Determine the [X, Y] coordinate at the center of the cell enclosing the given text.  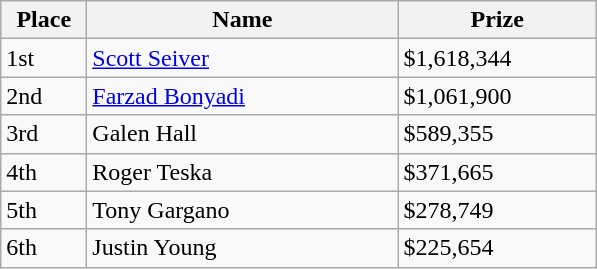
Galen Hall [242, 134]
2nd [44, 96]
Scott Seiver [242, 58]
Tony Gargano [242, 210]
Roger Teska [242, 172]
$225,654 [498, 248]
Justin Young [242, 248]
Prize [498, 20]
Name [242, 20]
Farzad Bonyadi [242, 96]
1st [44, 58]
$278,749 [498, 210]
$371,665 [498, 172]
5th [44, 210]
4th [44, 172]
3rd [44, 134]
$1,618,344 [498, 58]
6th [44, 248]
$1,061,900 [498, 96]
Place [44, 20]
$589,355 [498, 134]
